From the cell containing the given text, extract its center point as (x, y) coordinate. 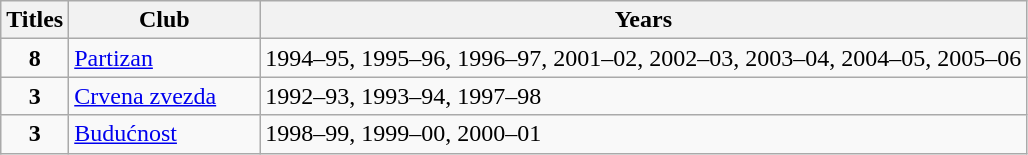
Titles (35, 20)
1998–99, 1999–00, 2000–01 (644, 134)
Partizan (164, 58)
1992–93, 1993–94, 1997–98 (644, 96)
Budućnost (164, 134)
Crvena zvezda (164, 96)
Club (164, 20)
1994–95, 1995–96, 1996–97, 2001–02, 2002–03, 2003–04, 2004–05, 2005–06 (644, 58)
8 (35, 58)
Years (644, 20)
